Search for the cell housing the specified text and yield its (X, Y) center coordinate. 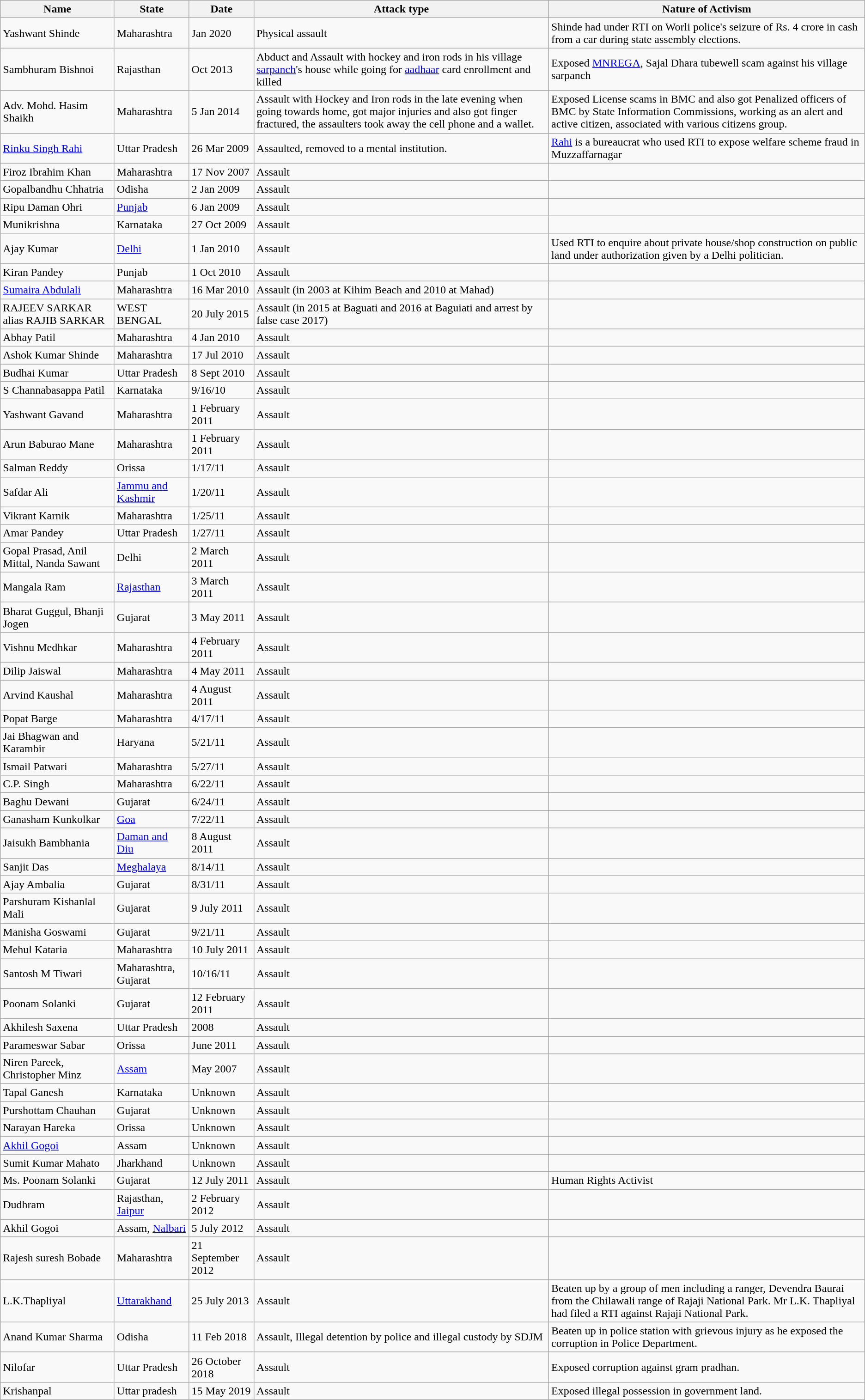
Ajay Kumar (57, 249)
Poonam Solanki (57, 1004)
Exposed illegal possession in government land. (707, 1391)
1 Oct 2010 (221, 272)
Yashwant Gavand (57, 414)
9/16/10 (221, 390)
Anand Kumar Sharma (57, 1337)
2 February 2012 (221, 1204)
Arun Baburao Mane (57, 444)
21 September 2012 (221, 1258)
Sambhuram Bishnoi (57, 69)
27 Oct 2009 (221, 225)
Akhilesh Saxena (57, 1027)
Jan 2020 (221, 33)
Daman and Diu (152, 843)
Safdar Ali (57, 492)
Sumit Kumar Mahato (57, 1163)
Abduct and Assault with hockey and iron rods in his village sarpanch's house while going for aadhaar card enrollment and killed (401, 69)
Meghalaya (152, 867)
June 2011 (221, 1045)
8 Sept 2010 (221, 373)
Assaulted, removed to a mental institution. (401, 148)
3 May 2011 (221, 617)
1/25/11 (221, 516)
Oct 2013 (221, 69)
Narayan Hareka (57, 1128)
Baghu Dewani (57, 802)
Munikrishna (57, 225)
5 Jan 2014 (221, 112)
C.P. Singh (57, 784)
Adv. Mohd. Hasim Shaikh (57, 112)
Human Rights Activist (707, 1181)
Abhay Patil (57, 338)
Yashwant Shinde (57, 33)
Maharashtra, Gujarat (152, 973)
Budhai Kumar (57, 373)
6 Jan 2009 (221, 207)
25 July 2013 (221, 1301)
20 July 2015 (221, 313)
Ashok Kumar Shinde (57, 355)
Shinde had under RTI on Worli police's seizure of Rs. 4 crore in cash from a car during state assembly elections. (707, 33)
Krishanpal (57, 1391)
Name (57, 9)
Vikrant Karnik (57, 516)
Rajesh suresh Bobade (57, 1258)
RAJEEV SARKAR alias RAJIB SARKAR (57, 313)
Physical assault (401, 33)
Salman Reddy (57, 468)
Rahi is a bureaucrat who used RTI to expose welfare scheme fraud in Muzzaffarnagar (707, 148)
Haryana (152, 743)
Firoz Ibrahim Khan (57, 172)
16 Mar 2010 (221, 290)
Uttarakhand (152, 1301)
Rajasthan, Jaipur (152, 1204)
Jai Bhagwan and Karambir (57, 743)
3 March 2011 (221, 587)
Kiran Pandey (57, 272)
26 Mar 2009 (221, 148)
Arvind Kaushal (57, 695)
8/31/11 (221, 884)
WEST BENGAL (152, 313)
Dudhram (57, 1204)
Assault, Illegal detention by police and illegal custody by SDJM (401, 1337)
17 Nov 2007 (221, 172)
Assam, Nalbari (152, 1228)
S Channabasappa Patil (57, 390)
Ms. Poonam Solanki (57, 1181)
Mangala Ram (57, 587)
17 Jul 2010 (221, 355)
4 May 2011 (221, 671)
Assault (in 2003 at Kihim Beach and 2010 at Mahad) (401, 290)
Ganasham Kunkolkar (57, 819)
Jaisukh Bambhania (57, 843)
Exposed corruption against gram pradhan. (707, 1367)
Used RTI to enquire about private house/shop construction on public land under authorization given by a Delhi politician. (707, 249)
4/17/11 (221, 719)
Gopal Prasad, Anil Mittal, Nanda Sawant (57, 557)
Nature of Activism (707, 9)
Bharat Guggul, Bhanji Jogen (57, 617)
Purshottam Chauhan (57, 1110)
10 July 2011 (221, 950)
L.K.Thapliyal (57, 1301)
Manisha Goswami (57, 932)
Jammu and Kashmir (152, 492)
Sumaira Abdulali (57, 290)
10/16/11 (221, 973)
Attack type (401, 9)
5/21/11 (221, 743)
Exposed MNREGA, Sajal Dhara tubewell scam against his village sarpanch (707, 69)
7/22/11 (221, 819)
Parshuram Kishanlal Mali (57, 908)
May 2007 (221, 1069)
6/24/11 (221, 802)
11 Feb 2018 (221, 1337)
Amar Pandey (57, 533)
Dilip Jaiswal (57, 671)
1/27/11 (221, 533)
Mehul Kataria (57, 950)
26 October 2018 (221, 1367)
1/20/11 (221, 492)
12 February 2011 (221, 1004)
5/27/11 (221, 767)
2008 (221, 1027)
6/22/11 (221, 784)
Gopalbandhu Chhatria (57, 189)
8/14/11 (221, 867)
Santosh M Tiwari (57, 973)
Jharkhand (152, 1163)
1 Jan 2010 (221, 249)
Popat Barge (57, 719)
4 February 2011 (221, 647)
Sanjit Das (57, 867)
15 May 2019 (221, 1391)
Goa (152, 819)
2 Jan 2009 (221, 189)
5 July 2012 (221, 1228)
Uttar pradesh (152, 1391)
Ismail Patwari (57, 767)
4 Jan 2010 (221, 338)
Nilofar (57, 1367)
State (152, 9)
1/17/11 (221, 468)
Date (221, 9)
Beaten up in police station with grievous injury as he exposed the corruption in Police Department. (707, 1337)
Parameswar Sabar (57, 1045)
8 August 2011 (221, 843)
Vishnu Medhkar (57, 647)
2 March 2011 (221, 557)
Rinku Singh Rahi (57, 148)
9/21/11 (221, 932)
Assault (in 2015 at Baguati and 2016 at Baguiati and arrest by false case 2017) (401, 313)
Tapal Ganesh (57, 1093)
Ripu Daman Ohri (57, 207)
Niren Pareek, Christopher Minz (57, 1069)
12 July 2011 (221, 1181)
4 August 2011 (221, 695)
9 July 2011 (221, 908)
Ajay Ambalia (57, 884)
